Detect which cell encompasses the target text, then output its [X, Y] center coordinate. 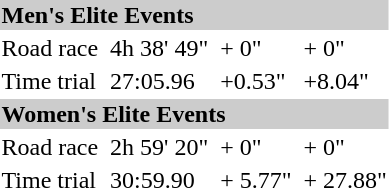
+0.53" [256, 81]
4h 38' 49" [160, 48]
Women's Elite Events [194, 114]
+8.04" [345, 81]
27:05.96 [160, 81]
2h 59' 20" [160, 147]
Men's Elite Events [194, 15]
Time trial [50, 81]
